Determine the (X, Y) coordinate at the center of the cell enclosing the given text.  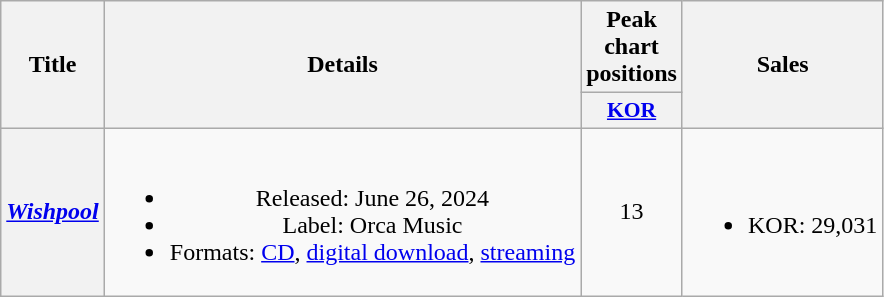
13 (632, 212)
Wishpool (53, 212)
Title (53, 65)
Details (342, 65)
Sales (782, 65)
Released: June 26, 2024Label: Orca MusicFormats: CD, digital download, streaming (342, 212)
Peak chartpositions (632, 47)
KOR: 29,031 (782, 212)
KOR (632, 111)
